From the cell containing the given text, extract its center point as [x, y] coordinate. 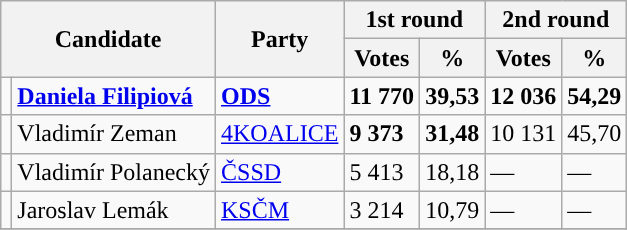
45,70 [594, 134]
Jaroslav Lemák [114, 210]
10,79 [452, 210]
Daniela Filipiová [114, 96]
1st round [414, 20]
Vladimír Polanecký [114, 172]
3 214 [382, 210]
KSČM [280, 210]
18,18 [452, 172]
Party [280, 39]
Candidate [108, 39]
39,53 [452, 96]
12 036 [524, 96]
54,29 [594, 96]
ČSSD [280, 172]
31,48 [452, 134]
ODS [280, 96]
5 413 [382, 172]
Vladimír Zeman [114, 134]
10 131 [524, 134]
4KOALICE [280, 134]
2nd round [556, 20]
11 770 [382, 96]
9 373 [382, 134]
